Identify which cell holds the provided text, then report its (X, Y) central coordinate. 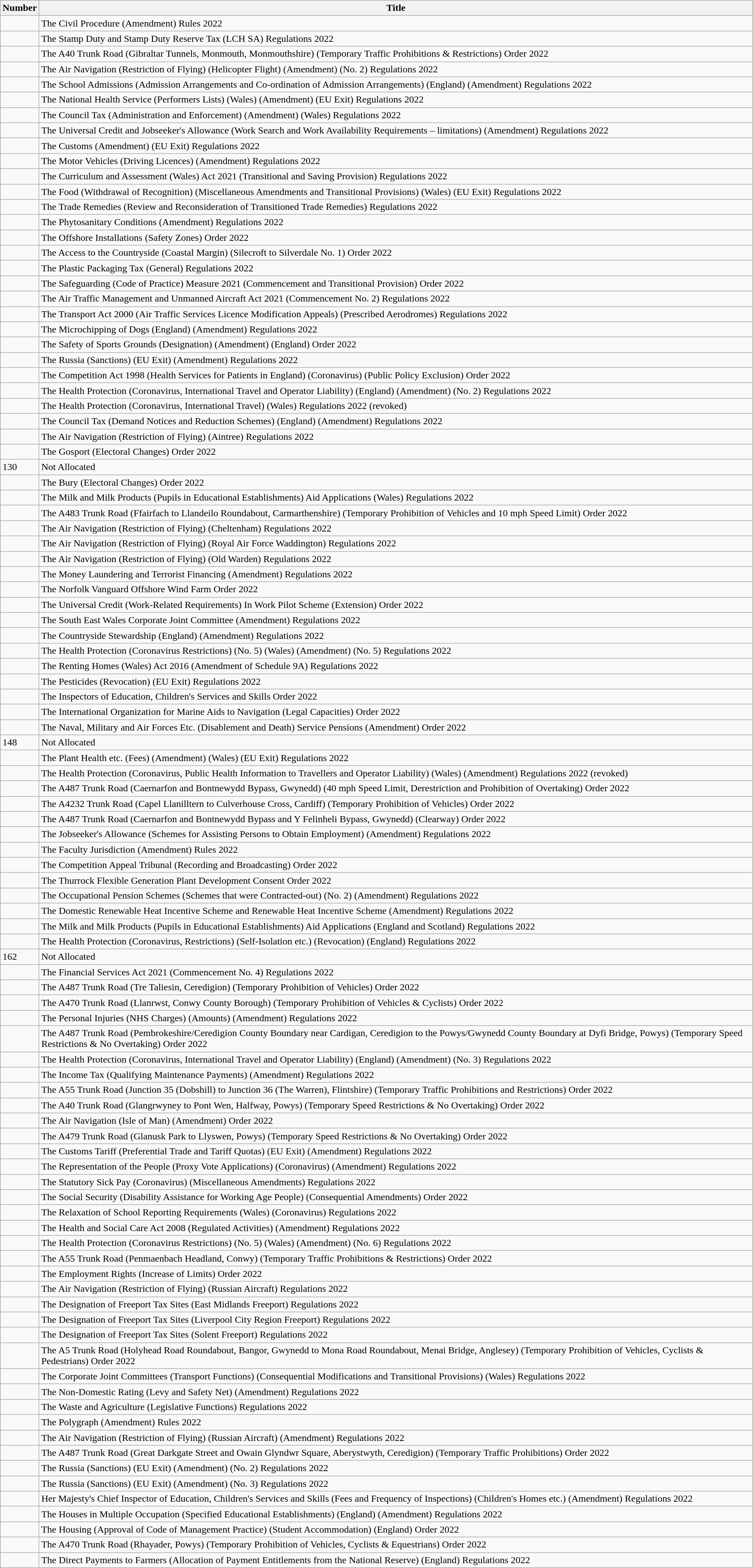
The A470 Trunk Road (Llanrwst, Conwy County Borough) (Temporary Prohibition of Vehicles & Cyclists) Order 2022 (396, 1003)
The Financial Services Act 2021 (Commencement No. 4) Regulations 2022 (396, 972)
The Milk and Milk Products (Pupils in Educational Establishments) Aid Applications (England and Scotland) Regulations 2022 (396, 926)
The Money Laundering and Terrorist Financing (Amendment) Regulations 2022 (396, 574)
The Trade Remedies (Review and Reconsideration of Transitioned Trade Remedies) Regulations 2022 (396, 207)
The A55 Trunk Road (Penmaenbach Headland, Conwy) (Temporary Traffic Prohibitions & Restrictions) Order 2022 (396, 1258)
The Air Navigation (Restriction of Flying) (Cheltenham) Regulations 2022 (396, 528)
The A487 Trunk Road (Tre Taliesin, Ceredigion) (Temporary Prohibition of Vehicles) Order 2022 (396, 987)
The Housing (Approval of Code of Management Practice) (Student Accommodation) (England) Order 2022 (396, 1529)
162 (20, 957)
The Income Tax (Qualifying Maintenance Payments) (Amendment) Regulations 2022 (396, 1075)
The Occupational Pension Schemes (Schemes that were Contracted-out) (No. 2) (Amendment) Regulations 2022 (396, 895)
The Customs Tariff (Preferential Trade and Tariff Quotas) (EU Exit) (Amendment) Regulations 2022 (396, 1151)
The Naval, Military and Air Forces Etc. (Disablement and Death) Service Pensions (Amendment) Order 2022 (396, 727)
The Air Navigation (Isle of Man) (Amendment) Order 2022 (396, 1121)
Title (396, 8)
The A470 Trunk Road (Rhayader, Powys) (Temporary Prohibition of Vehicles, Cyclists & Equestrians) Order 2022 (396, 1545)
The Inspectors of Education, Children's Services and Skills Order 2022 (396, 697)
The Universal Credit (Work-Related Requirements) In Work Pilot Scheme (Extension) Order 2022 (396, 605)
The Health Protection (Coronavirus, International Travel and Operator Liability) (England) (Amendment) (No. 2) Regulations 2022 (396, 390)
The Stamp Duty and Stamp Duty Reserve Tax (LCH SA) Regulations 2022 (396, 39)
The Health Protection (Coronavirus, International Travel) (Wales) Regulations 2022 (revoked) (396, 406)
The A487 Trunk Road (Great Darkgate Street and Owain Glyndwr Square, Aberystwyth, Ceredigion) (Temporary Traffic Prohibitions) Order 2022 (396, 1453)
The Gosport (Electoral Changes) Order 2022 (396, 452)
The South East Wales Corporate Joint Committee (Amendment) Regulations 2022 (396, 620)
The Health Protection (Coronavirus Restrictions) (No. 5) (Wales) (Amendment) (No. 6) Regulations 2022 (396, 1243)
The Houses in Multiple Occupation (Specified Educational Establishments) (England) (Amendment) Regulations 2022 (396, 1514)
The Air Navigation (Restriction of Flying) (Aintree) Regulations 2022 (396, 436)
The A479 Trunk Road (Glanusk Park to Llyswen, Powys) (Temporary Speed Restrictions & No Overtaking) Order 2022 (396, 1136)
The Norfolk Vanguard Offshore Wind Farm Order 2022 (396, 589)
The Safeguarding (Code of Practice) Measure 2021 (Commencement and Transitional Provision) Order 2022 (396, 283)
The A55 Trunk Road (Junction 35 (Dobshill) to Junction 36 (The Warren), Flintshire) (Temporary Traffic Prohibitions and Restrictions) Order 2022 (396, 1090)
The Non-Domestic Rating (Levy and Safety Net) (Amendment) Regulations 2022 (396, 1391)
The Food (Withdrawal of Recognition) (Miscellaneous Amendments and Transitional Provisions) (Wales) (EU Exit) Regulations 2022 (396, 192)
The Microchipping of Dogs (England) (Amendment) Regulations 2022 (396, 329)
The Access to the Countryside (Coastal Margin) (Silecroft to Silverdale No. 1) Order 2022 (396, 253)
130 (20, 467)
The Health and Social Care Act 2008 (Regulated Activities) (Amendment) Regulations 2022 (396, 1228)
The Air Navigation (Restriction of Flying) (Royal Air Force Waddington) Regulations 2022 (396, 544)
The Russia (Sanctions) (EU Exit) (Amendment) Regulations 2022 (396, 360)
The A487 Trunk Road (Caernarfon and Bontnewydd Bypass and Y Felinheli Bypass, Gwynedd) (Clearway) Order 2022 (396, 819)
The Social Security (Disability Assistance for Working Age People) (Consequential Amendments) Order 2022 (396, 1197)
The Council Tax (Demand Notices and Reduction Schemes) (England) (Amendment) Regulations 2022 (396, 421)
The Bury (Electoral Changes) Order 2022 (396, 482)
The Faculty Jurisdiction (Amendment) Rules 2022 (396, 850)
The Universal Credit and Jobseeker's Allowance (Work Search and Work Availability Requirements – limitations) (Amendment) Regulations 2022 (396, 130)
The Council Tax (Administration and Enforcement) (Amendment) (Wales) Regulations 2022 (396, 115)
148 (20, 743)
The A40 Trunk Road (Glangrwyney to Pont Wen, Halfway, Powys) (Temporary Speed Restrictions & No Overtaking) Order 2022 (396, 1105)
The Relaxation of School Reporting Requirements (Wales) (Coronavirus) Regulations 2022 (396, 1213)
The Thurrock Flexible Generation Plant Development Consent Order 2022 (396, 880)
The Designation of Freeport Tax Sites (Liverpool City Region Freeport) Regulations 2022 (396, 1320)
The Statutory Sick Pay (Coronavirus) (Miscellaneous Amendments) Regulations 2022 (396, 1182)
The Personal Injuries (NHS Charges) (Amounts) (Amendment) Regulations 2022 (396, 1018)
The Pesticides (Revocation) (EU Exit) Regulations 2022 (396, 681)
The Plastic Packaging Tax (General) Regulations 2022 (396, 268)
The Air Navigation (Restriction of Flying) (Helicopter Flight) (Amendment) (No. 2) Regulations 2022 (396, 69)
The Waste and Agriculture (Legislative Functions) Regulations 2022 (396, 1407)
The Russia (Sanctions) (EU Exit) (Amendment) (No. 3) Regulations 2022 (396, 1484)
The Direct Payments to Farmers (Allocation of Payment Entitlements from the National Reserve) (England) Regulations 2022 (396, 1560)
The A40 Trunk Road (Gibraltar Tunnels, Monmouth, Monmouthshire) (Temporary Traffic Prohibitions & Restrictions) Order 2022 (396, 54)
The A4232 Trunk Road (Capel Llanilltern to Culverhouse Cross, Cardiff) (Temporary Prohibition of Vehicles) Order 2022 (396, 804)
The Offshore Installations (Safety Zones) Order 2022 (396, 238)
The International Organization for Marine Aids to Navigation (Legal Capacities) Order 2022 (396, 712)
The Transport Act 2000 (Air Traffic Services Licence Modification Appeals) (Prescribed Aerodromes) Regulations 2022 (396, 314)
The Health Protection (Coronavirus, Restrictions) (Self-Isolation etc.) (Revocation) (England) Regulations 2022 (396, 942)
The Phytosanitary Conditions (Amendment) Regulations 2022 (396, 222)
The School Admissions (Admission Arrangements and Co-ordination of Admission Arrangements) (England) (Amendment) Regulations 2022 (396, 84)
The Plant Health etc. (Fees) (Amendment) (Wales) (EU Exit) Regulations 2022 (396, 758)
The Health Protection (Coronavirus, International Travel and Operator Liability) (England) (Amendment) (No. 3) Regulations 2022 (396, 1059)
The Employment Rights (Increase of Limits) Order 2022 (396, 1274)
The Russia (Sanctions) (EU Exit) (Amendment) (No. 2) Regulations 2022 (396, 1468)
The Polygraph (Amendment) Rules 2022 (396, 1422)
The Safety of Sports Grounds (Designation) (Amendment) (England) Order 2022 (396, 345)
The Milk and Milk Products (Pupils in Educational Establishments) Aid Applications (Wales) Regulations 2022 (396, 498)
The Designation of Freeport Tax Sites (East Midlands Freeport) Regulations 2022 (396, 1304)
The Curriculum and Assessment (Wales) Act 2021 (Transitional and Saving Provision) Regulations 2022 (396, 176)
The Corporate Joint Committees (Transport Functions) (Consequential Modifications and Transitional Provisions) (Wales) Regulations 2022 (396, 1376)
The Domestic Renewable Heat Incentive Scheme and Renewable Heat Incentive Scheme (Amendment) Regulations 2022 (396, 911)
Number (20, 8)
The Competition Act 1998 (Health Services for Patients in England) (Coronavirus) (Public Policy Exclusion) Order 2022 (396, 375)
The Countryside Stewardship (England) (Amendment) Regulations 2022 (396, 635)
The Health Protection (Coronavirus Restrictions) (No. 5) (Wales) (Amendment) (No. 5) Regulations 2022 (396, 651)
The Renting Homes (Wales) Act 2016 (Amendment of Schedule 9A) Regulations 2022 (396, 666)
The Representation of the People (Proxy Vote Applications) (Coronavirus) (Amendment) Regulations 2022 (396, 1166)
The Health Protection (Coronavirus, Public Health Information to Travellers and Operator Liability) (Wales) (Amendment) Regulations 2022 (revoked) (396, 773)
The Motor Vehicles (Driving Licences) (Amendment) Regulations 2022 (396, 161)
The A487 Trunk Road (Caernarfon and Bontnewydd Bypass, Gwynedd) (40 mph Speed Limit, Derestriction and Prohibition of Overtaking) Order 2022 (396, 788)
The Civil Procedure (Amendment) Rules 2022 (396, 23)
The Designation of Freeport Tax Sites (Solent Freeport) Regulations 2022 (396, 1335)
The Competition Appeal Tribunal (Recording and Broadcasting) Order 2022 (396, 865)
The Air Navigation (Restriction of Flying) (Russian Aircraft) (Amendment) Regulations 2022 (396, 1437)
The Air Navigation (Restriction of Flying) (Old Warden) Regulations 2022 (396, 559)
The Air Navigation (Restriction of Flying) (Russian Aircraft) Regulations 2022 (396, 1289)
The Customs (Amendment) (EU Exit) Regulations 2022 (396, 146)
The Jobseeker's Allowance (Schemes for Assisting Persons to Obtain Employment) (Amendment) Regulations 2022 (396, 834)
The National Health Service (Performers Lists) (Wales) (Amendment) (EU Exit) Regulations 2022 (396, 100)
The Air Traffic Management and Unmanned Aircraft Act 2021 (Commencement No. 2) Regulations 2022 (396, 299)
The A483 Trunk Road (Ffairfach to Llandeilo Roundabout, Carmarthenshire) (Temporary Prohibition of Vehicles and 10 mph Speed Limit) Order 2022 (396, 513)
